Identify which cell holds the provided text, then report its (x, y) central coordinate. 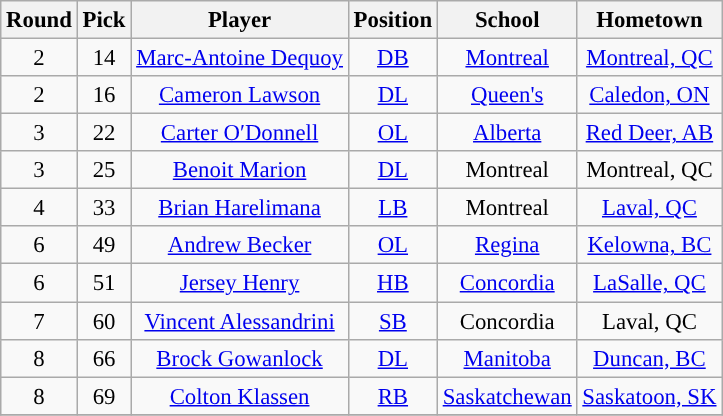
DB (392, 58)
SB (392, 321)
Alberta (507, 133)
25 (104, 170)
Caledon, ON (650, 95)
16 (104, 95)
Cameron Lawson (240, 95)
LB (392, 208)
Red Deer, AB (650, 133)
Position (392, 20)
Kelowna, BC (650, 245)
Hometown (650, 20)
Jersey Henry (240, 283)
Manitoba (507, 358)
Colton Klassen (240, 396)
HB (392, 283)
Queen's (507, 95)
Saskatoon, SK (650, 396)
Player (240, 20)
Vincent Alessandrini (240, 321)
7 (39, 321)
School (507, 20)
66 (104, 358)
RB (392, 396)
Brian Harelimana (240, 208)
Andrew Becker (240, 245)
Carter O′Donnell (240, 133)
22 (104, 133)
33 (104, 208)
69 (104, 396)
4 (39, 208)
51 (104, 283)
Round (39, 20)
14 (104, 58)
Brock Gowanlock (240, 358)
Pick (104, 20)
LaSalle, QC (650, 283)
Benoit Marion (240, 170)
49 (104, 245)
Regina (507, 245)
Duncan, BC (650, 358)
Saskatchewan (507, 396)
Marc-Antoine Dequoy (240, 58)
60 (104, 321)
